Search for the cell housing the specified text and yield its [x, y] center coordinate. 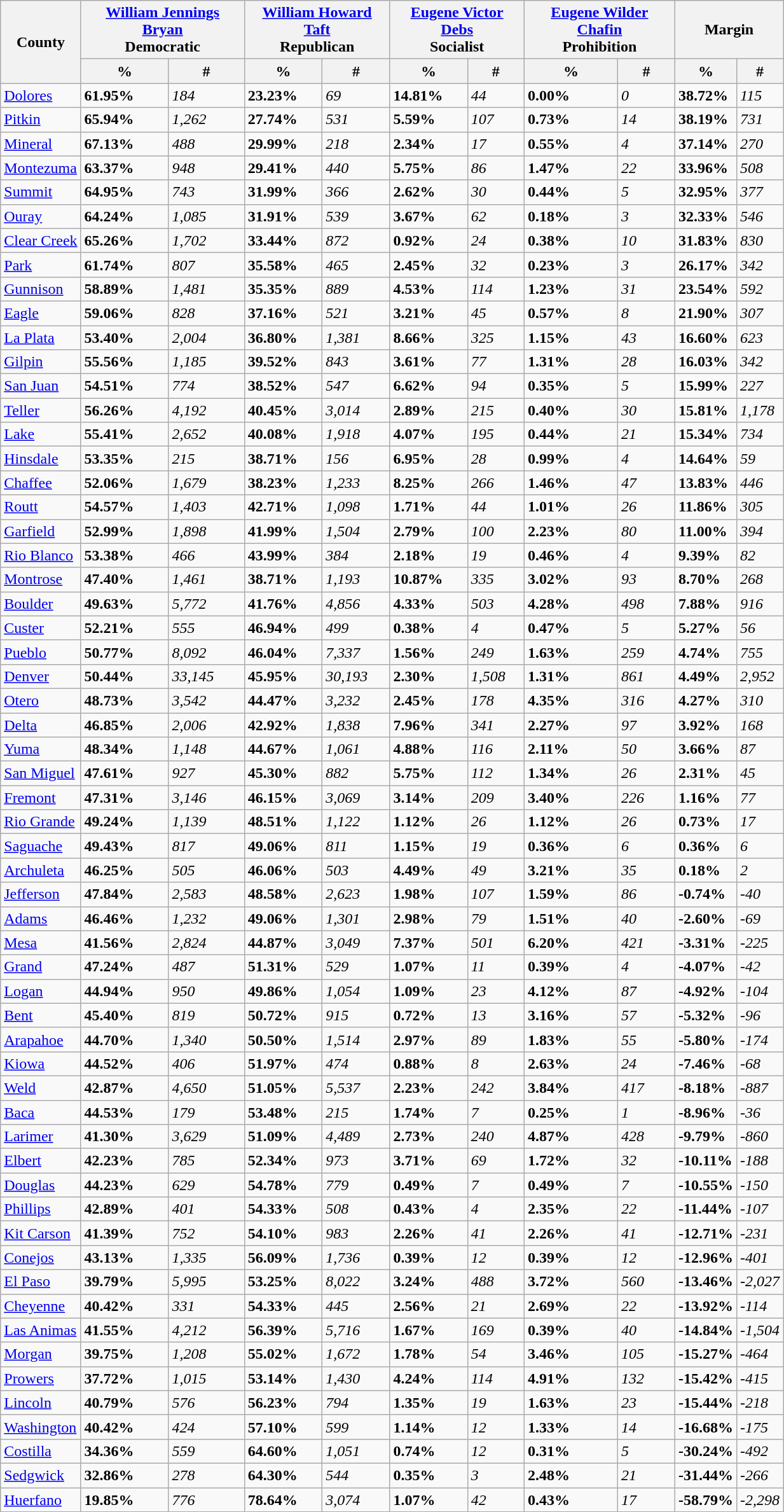
Dolores [41, 95]
Garfield [41, 531]
1,301 [356, 919]
4.07% [429, 434]
209 [496, 798]
7.37% [429, 943]
62 [496, 216]
1.35% [429, 1403]
Elbert [41, 1161]
26.17% [706, 265]
948 [206, 168]
3,232 [356, 700]
3,049 [356, 943]
169 [496, 1330]
-2,298 [760, 1499]
San Juan [41, 386]
310 [760, 700]
-401 [760, 1258]
52.21% [125, 628]
4,212 [206, 1330]
32.33% [706, 216]
950 [206, 991]
Saguache [41, 846]
394 [760, 531]
2.31% [706, 773]
-42 [760, 967]
0.00% [571, 95]
1.01% [571, 507]
2.98% [429, 919]
31.91% [284, 216]
-5.80% [706, 1039]
8.25% [429, 483]
2,652 [206, 434]
1.74% [429, 1113]
48.51% [284, 822]
49.43% [125, 846]
Clear Creek [41, 240]
227 [760, 386]
4.28% [571, 604]
55.56% [125, 362]
983 [356, 1233]
54.78% [284, 1185]
41.99% [284, 531]
Eugene Victor DebsSocialist [457, 30]
14.64% [706, 459]
Denver [41, 676]
Phillips [41, 1209]
5,772 [206, 604]
51.09% [284, 1137]
623 [760, 338]
559 [206, 1451]
Hinsdale [41, 459]
43.13% [125, 1258]
499 [356, 628]
6.62% [429, 386]
78.64% [284, 1499]
42.92% [284, 725]
2.27% [571, 725]
48.73% [125, 700]
41.76% [284, 604]
35 [647, 870]
4.53% [429, 289]
37.72% [125, 1378]
-16.68% [706, 1427]
240 [496, 1137]
44.23% [125, 1185]
Arapahoe [41, 1039]
38.23% [284, 483]
0.88% [429, 1064]
33.96% [706, 168]
474 [356, 1064]
-231 [760, 1233]
0.46% [571, 555]
7.88% [706, 604]
-1,504 [760, 1330]
44.53% [125, 1113]
1.47% [571, 168]
53.48% [284, 1113]
Bent [41, 1015]
0.23% [571, 265]
889 [356, 289]
417 [647, 1088]
-68 [760, 1064]
1,461 [206, 579]
3,014 [356, 410]
592 [760, 289]
3.14% [429, 798]
Fremont [41, 798]
1,085 [206, 216]
446 [760, 483]
0.92% [429, 240]
755 [760, 652]
4.88% [429, 749]
1.14% [429, 1427]
Lincoln [41, 1403]
Pueblo [41, 652]
3,074 [356, 1499]
2.48% [571, 1475]
1,403 [206, 507]
-31.44% [706, 1475]
0.55% [571, 144]
16.60% [706, 338]
546 [760, 216]
2.30% [429, 676]
0 [647, 95]
752 [206, 1233]
1,232 [206, 919]
Montezuma [41, 168]
-174 [760, 1039]
-30.24% [706, 1451]
4,650 [206, 1088]
-10.55% [706, 1185]
428 [647, 1137]
734 [760, 434]
47.31% [125, 798]
916 [760, 604]
4,489 [356, 1137]
8,022 [356, 1282]
50 [647, 749]
544 [356, 1475]
811 [356, 846]
599 [356, 1427]
-0.74% [706, 894]
50.72% [284, 1015]
819 [206, 1015]
882 [356, 773]
39.52% [284, 362]
47.40% [125, 579]
1,672 [356, 1354]
-8.96% [706, 1113]
861 [647, 676]
3.40% [571, 798]
-860 [760, 1137]
529 [356, 967]
242 [496, 1088]
406 [206, 1064]
44.47% [284, 700]
1.23% [571, 289]
3,146 [206, 798]
4.87% [571, 1137]
-150 [760, 1185]
36.80% [284, 338]
1.83% [571, 1039]
-218 [760, 1403]
466 [206, 555]
4,856 [356, 604]
46.85% [125, 725]
6.95% [429, 459]
Rio Blanco [41, 555]
2.73% [429, 1137]
-415 [760, 1378]
46.04% [284, 652]
830 [760, 240]
8.70% [706, 579]
132 [647, 1378]
14.81% [429, 95]
47.24% [125, 967]
William Jennings BryanDemocratic [163, 30]
100 [496, 531]
226 [647, 798]
Jefferson [41, 894]
52.06% [125, 483]
Adams [41, 919]
743 [206, 192]
3.67% [429, 216]
4.35% [571, 700]
0.25% [571, 1113]
4.33% [429, 604]
54.51% [125, 386]
0.57% [571, 313]
15.99% [706, 386]
779 [356, 1185]
41.55% [125, 1330]
61.74% [125, 265]
4.12% [571, 991]
Delta [41, 725]
El Paso [41, 1282]
915 [356, 1015]
Morgan [41, 1354]
56.26% [125, 410]
Douglas [41, 1185]
31.83% [706, 240]
421 [647, 943]
1.09% [429, 991]
1,148 [206, 749]
Weld [41, 1088]
44.67% [284, 749]
116 [496, 749]
51.31% [284, 967]
38.72% [706, 95]
51.97% [284, 1064]
168 [760, 725]
3,629 [206, 1137]
1,481 [206, 289]
547 [356, 386]
249 [496, 652]
9.39% [706, 555]
2.62% [429, 192]
53.38% [125, 555]
4.27% [706, 700]
82 [760, 555]
Prowers [41, 1378]
576 [206, 1403]
Mesa [41, 943]
-58.79% [706, 1499]
1,208 [206, 1354]
1,340 [206, 1039]
53.14% [284, 1378]
Sedgwick [41, 1475]
521 [356, 313]
1,061 [356, 749]
49.63% [125, 604]
445 [356, 1306]
County [41, 42]
-188 [760, 1161]
29.99% [284, 144]
Kit Carson [41, 1233]
42.89% [125, 1209]
37.14% [706, 144]
45.30% [284, 773]
42.23% [125, 1161]
49.24% [125, 822]
-887 [760, 1088]
2,004 [206, 338]
Kiowa [41, 1064]
184 [206, 95]
35.58% [284, 265]
27.74% [284, 120]
366 [356, 192]
53.40% [125, 338]
465 [356, 265]
501 [496, 943]
54.10% [284, 1233]
-4.07% [706, 967]
-107 [760, 1209]
40.08% [284, 434]
-10.11% [706, 1161]
3,542 [206, 700]
42 [496, 1499]
4.74% [706, 652]
341 [496, 725]
56 [760, 628]
Montrose [41, 579]
Otero [41, 700]
Gilpin [41, 362]
195 [496, 434]
2.11% [571, 749]
1,178 [760, 410]
94 [496, 386]
-5.32% [706, 1015]
51.05% [284, 1088]
23.54% [706, 289]
44.87% [284, 943]
1,335 [206, 1258]
1,051 [356, 1451]
Baca [41, 1113]
7.96% [429, 725]
331 [206, 1306]
47.84% [125, 894]
63.37% [125, 168]
7,337 [356, 652]
19.85% [125, 1499]
305 [760, 507]
1.33% [571, 1427]
259 [647, 652]
4,192 [206, 410]
Grand [41, 967]
377 [760, 192]
37.16% [284, 313]
52.34% [284, 1161]
49.86% [284, 991]
2.34% [429, 144]
Ouray [41, 216]
55.41% [125, 434]
1,381 [356, 338]
-12.71% [706, 1233]
33,145 [206, 676]
-266 [760, 1475]
3.02% [571, 579]
32.86% [125, 1475]
179 [206, 1113]
Summit [41, 192]
2.56% [429, 1306]
1.56% [429, 652]
3.24% [429, 1282]
5,537 [356, 1088]
3.92% [706, 725]
Boulder [41, 604]
3.16% [571, 1015]
55 [647, 1039]
46.94% [284, 628]
15.81% [706, 410]
1.46% [571, 483]
307 [760, 313]
776 [206, 1499]
-11.44% [706, 1209]
-36 [760, 1113]
11 [496, 967]
15.34% [706, 434]
3,069 [356, 798]
-9.79% [706, 1137]
La Plata [41, 338]
325 [496, 338]
59 [760, 459]
93 [647, 579]
1,122 [356, 822]
57 [647, 1015]
5,716 [356, 1330]
46.06% [284, 870]
4.24% [429, 1378]
William Howard TaftRepublican [317, 30]
1,514 [356, 1039]
21.90% [706, 313]
112 [496, 773]
498 [647, 604]
-7.46% [706, 1064]
3.84% [571, 1088]
39.75% [125, 1354]
50.77% [125, 652]
53.35% [125, 459]
1.51% [571, 919]
43.99% [284, 555]
Custer [41, 628]
97 [647, 725]
2.18% [429, 555]
2 [760, 870]
629 [206, 1185]
40.45% [284, 410]
817 [206, 846]
401 [206, 1209]
-225 [760, 943]
Gunnison [41, 289]
794 [356, 1403]
440 [356, 168]
1,736 [356, 1258]
-4.92% [706, 991]
2,583 [206, 894]
65.26% [125, 240]
89 [496, 1039]
1.71% [429, 507]
47 [647, 483]
40.79% [125, 1403]
8.66% [429, 338]
Rio Grande [41, 822]
872 [356, 240]
55.02% [284, 1354]
-2.60% [706, 919]
45.40% [125, 1015]
31.99% [284, 192]
0.72% [429, 1015]
270 [760, 144]
46.25% [125, 870]
16.03% [706, 362]
43 [647, 338]
-492 [760, 1451]
1,015 [206, 1378]
Huerfano [41, 1499]
2.89% [429, 410]
53.25% [284, 1282]
41.56% [125, 943]
-104 [760, 991]
5.59% [429, 120]
316 [647, 700]
1,679 [206, 483]
178 [496, 700]
384 [356, 555]
10.87% [429, 579]
49 [496, 870]
424 [206, 1427]
Margin [729, 30]
11.86% [706, 507]
64.60% [284, 1451]
487 [206, 967]
-15.27% [706, 1354]
-96 [760, 1015]
58.89% [125, 289]
1.59% [571, 894]
54.57% [125, 507]
1,430 [356, 1378]
Las Animas [41, 1330]
1,504 [356, 531]
33.44% [284, 240]
8,092 [206, 652]
39.79% [125, 1282]
13 [496, 1015]
-464 [760, 1354]
807 [206, 265]
1,262 [206, 120]
42.71% [284, 507]
6.20% [571, 943]
29.41% [284, 168]
79 [496, 919]
2,824 [206, 943]
2,952 [760, 676]
38.52% [284, 386]
156 [356, 459]
48.58% [284, 894]
35.35% [284, 289]
Lake [41, 434]
Eagle [41, 313]
45.95% [284, 676]
-14.84% [706, 1330]
65.94% [125, 120]
2.79% [429, 531]
42.87% [125, 1088]
1,193 [356, 579]
-40 [760, 894]
0.31% [571, 1451]
-2,027 [760, 1282]
3.66% [706, 749]
555 [206, 628]
1,508 [496, 676]
1,898 [206, 531]
31 [647, 289]
0.47% [571, 628]
5.27% [706, 628]
-15.44% [706, 1403]
Costilla [41, 1451]
3.46% [571, 1354]
1,838 [356, 725]
505 [206, 870]
Park [41, 265]
Conejos [41, 1258]
64.95% [125, 192]
San Miguel [41, 773]
1,139 [206, 822]
3.71% [429, 1161]
0.40% [571, 410]
2,623 [356, 894]
0.74% [429, 1451]
927 [206, 773]
59.06% [125, 313]
2.97% [429, 1039]
731 [760, 120]
Pitkin [41, 120]
11.00% [706, 531]
1,054 [356, 991]
Eugene Wilder ChafinProhibition [599, 30]
-114 [760, 1306]
57.10% [284, 1427]
539 [356, 216]
2.35% [571, 1209]
46.46% [125, 919]
-69 [760, 919]
56.39% [284, 1330]
1.34% [571, 773]
5,995 [206, 1282]
1.67% [429, 1330]
1,185 [206, 362]
1,918 [356, 434]
Yuma [41, 749]
56.23% [284, 1403]
105 [647, 1354]
34.36% [125, 1451]
1,702 [206, 240]
2.63% [571, 1064]
50.44% [125, 676]
64.24% [125, 216]
44.70% [125, 1039]
-3.31% [706, 943]
3.61% [429, 362]
560 [647, 1282]
531 [356, 120]
Larimer [41, 1137]
Routt [41, 507]
Washington [41, 1427]
1.72% [571, 1161]
56.09% [284, 1258]
50.50% [284, 1039]
266 [496, 483]
268 [760, 579]
Chaffee [41, 483]
47.61% [125, 773]
48.34% [125, 749]
828 [206, 313]
-8.18% [706, 1088]
64.30% [284, 1475]
2,006 [206, 725]
80 [647, 531]
115 [760, 95]
785 [206, 1161]
-13.46% [706, 1282]
54 [496, 1354]
218 [356, 144]
67.13% [125, 144]
46.15% [284, 798]
23.23% [284, 95]
32.95% [706, 192]
1.16% [706, 798]
-175 [760, 1427]
Mineral [41, 144]
973 [356, 1161]
44.52% [125, 1064]
Cheyenne [41, 1306]
44.94% [125, 991]
774 [206, 386]
13.83% [706, 483]
10 [647, 240]
1,098 [356, 507]
Archuleta [41, 870]
Logan [41, 991]
41.39% [125, 1233]
Teller [41, 410]
4.91% [571, 1378]
335 [496, 579]
1.78% [429, 1354]
38.19% [706, 120]
41.30% [125, 1137]
-12.96% [706, 1258]
-15.42% [706, 1378]
1 [647, 1113]
52.99% [125, 531]
30,193 [356, 676]
843 [356, 362]
278 [206, 1475]
-13.92% [706, 1306]
1,233 [356, 483]
2.69% [571, 1306]
1.98% [429, 894]
0.99% [571, 459]
3.72% [571, 1282]
61.95% [125, 95]
